Output the (X, Y) coordinate of the center of the cell containing the given text.  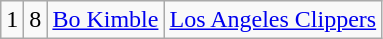
Los Angeles Clippers (273, 20)
8 (36, 20)
Bo Kimble (106, 20)
1 (12, 20)
